Capture the cell that displays the provided text and extract its (x, y) central coordinate. 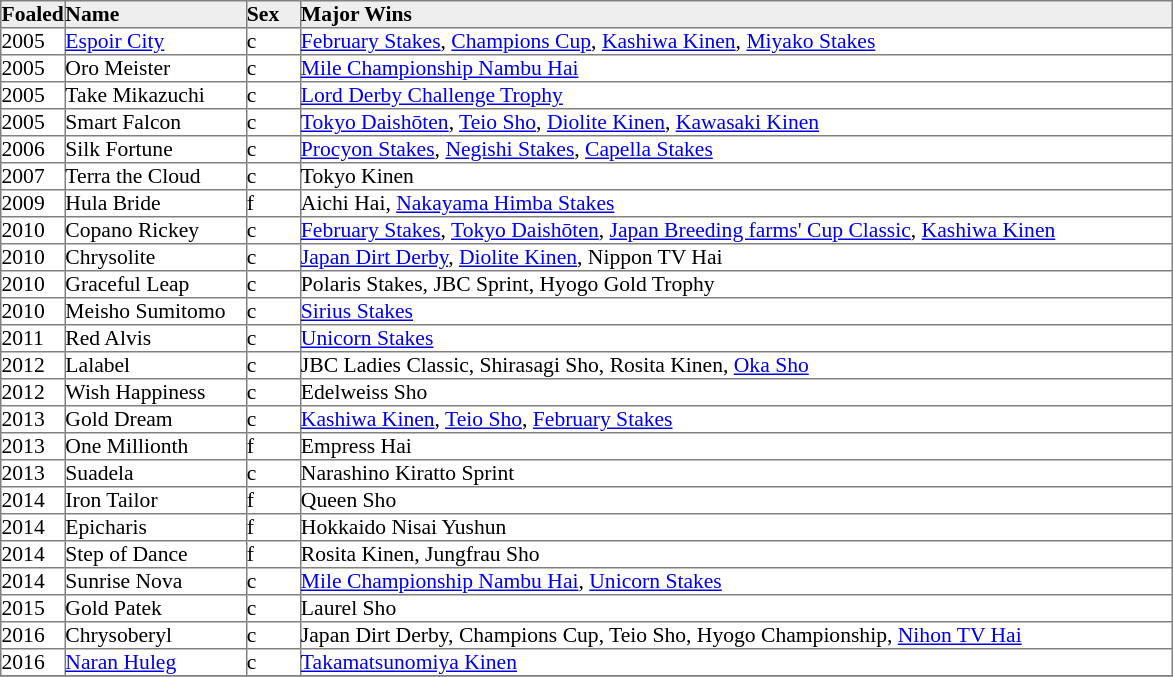
Silk Fortune (156, 150)
2007 (33, 176)
2006 (33, 150)
Aichi Hai, Nakayama Himba Stakes (736, 204)
Step of Dance (156, 554)
2015 (33, 608)
Procyon Stakes, Negishi Stakes, Capella Stakes (736, 150)
Polaris Stakes, JBC Sprint, Hyogo Gold Trophy (736, 284)
Tokyo Daishōten, Teio Sho, Diolite Kinen, Kawasaki Kinen (736, 122)
Lord Derby Challenge Trophy (736, 96)
Kashiwa Kinen, Teio Sho, February Stakes (736, 420)
Foaled (33, 14)
2011 (33, 338)
Meisho Sumitomo (156, 312)
February Stakes, Champions Cup, Kashiwa Kinen, Miyako Stakes (736, 42)
Sirius Stakes (736, 312)
Wish Happiness (156, 392)
Terra the Cloud (156, 176)
Edelweiss Sho (736, 392)
Sex (273, 14)
Narashino Kiratto Sprint (736, 474)
2009 (33, 204)
Name (156, 14)
Graceful Leap (156, 284)
Japan Dirt Derby, Champions Cup, Teio Sho, Hyogo Championship, Nihon TV Hai (736, 636)
Tokyo Kinen (736, 176)
Smart Falcon (156, 122)
Queen Sho (736, 500)
Empress Hai (736, 446)
Take Mikazuchi (156, 96)
Epicharis (156, 528)
Oro Meister (156, 68)
Lalabel (156, 366)
Chrysolite (156, 258)
Mile Championship Nambu Hai, Unicorn Stakes (736, 582)
Rosita Kinen, Jungfrau Sho (736, 554)
Red Alvis (156, 338)
Gold Patek (156, 608)
One Millionth (156, 446)
Sunrise Nova (156, 582)
JBC Ladies Classic, Shirasagi Sho, Rosita Kinen, Oka Sho (736, 366)
Hokkaido Nisai Yushun (736, 528)
Copano Rickey (156, 230)
Takamatsunomiya Kinen (736, 662)
Iron Tailor (156, 500)
Laurel Sho (736, 608)
Japan Dirt Derby, Diolite Kinen, Nippon TV Hai (736, 258)
February Stakes, Tokyo Daishōten, Japan Breeding farms' Cup Classic, Kashiwa Kinen (736, 230)
Chrysoberyl (156, 636)
Gold Dream (156, 420)
Mile Championship Nambu Hai (736, 68)
Hula Bride (156, 204)
Major Wins (736, 14)
Espoir City (156, 42)
Naran Huleg (156, 662)
Suadela (156, 474)
Unicorn Stakes (736, 338)
